From the cell containing the given text, extract its center point as (x, y) coordinate. 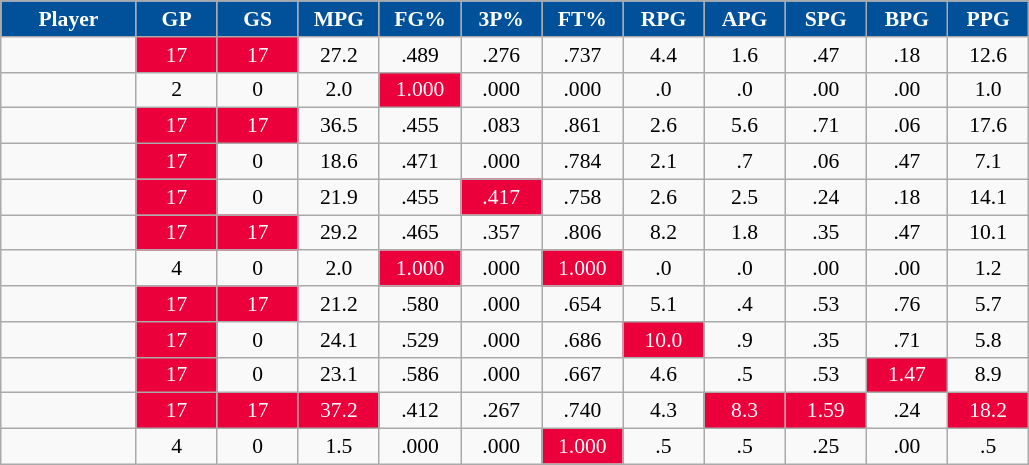
PPG (988, 19)
3P% (502, 19)
.412 (420, 411)
.083 (502, 126)
SPG (826, 19)
21.9 (338, 197)
.529 (420, 340)
.586 (420, 375)
21.2 (338, 304)
5.8 (988, 340)
1.6 (744, 55)
4.6 (664, 375)
37.2 (338, 411)
FT% (582, 19)
.417 (502, 197)
.4 (744, 304)
5.6 (744, 126)
1.59 (826, 411)
7.1 (988, 162)
10.0 (664, 340)
.7 (744, 162)
12.6 (988, 55)
1.8 (744, 233)
.784 (582, 162)
1.0 (988, 90)
17.6 (988, 126)
23.1 (338, 375)
2.1 (664, 162)
.580 (420, 304)
4.4 (664, 55)
27.2 (338, 55)
14.1 (988, 197)
1.47 (906, 375)
5.7 (988, 304)
Player (68, 19)
.654 (582, 304)
1.2 (988, 269)
2 (176, 90)
GS (258, 19)
.76 (906, 304)
.465 (420, 233)
.267 (502, 411)
18.2 (988, 411)
BPG (906, 19)
.667 (582, 375)
.740 (582, 411)
.276 (502, 55)
.9 (744, 340)
.806 (582, 233)
GP (176, 19)
MPG (338, 19)
8.3 (744, 411)
5.1 (664, 304)
APG (744, 19)
.25 (826, 447)
.471 (420, 162)
8.9 (988, 375)
36.5 (338, 126)
RPG (664, 19)
.758 (582, 197)
1.5 (338, 447)
2.5 (744, 197)
18.6 (338, 162)
8.2 (664, 233)
FG% (420, 19)
.489 (420, 55)
29.2 (338, 233)
.686 (582, 340)
10.1 (988, 233)
.861 (582, 126)
24.1 (338, 340)
.357 (502, 233)
.737 (582, 55)
4.3 (664, 411)
